Output the [X, Y] coordinate of the center of the cell containing the given text.  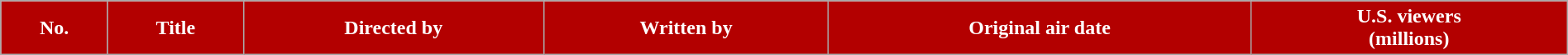
No. [55, 28]
Written by [686, 28]
Title [175, 28]
Original air date [1040, 28]
Directed by [394, 28]
U.S. viewers (millions) [1409, 28]
